Provide the [x, y] coordinate of the cell's center where the given text is located.  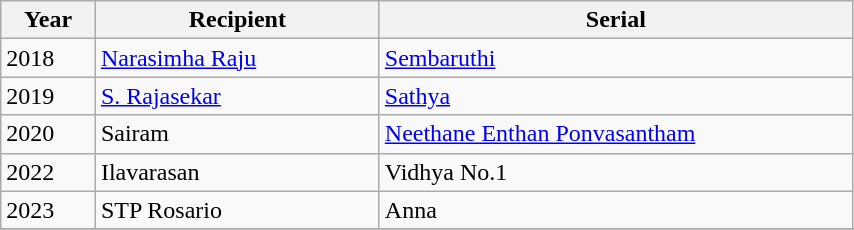
Neethane Enthan Ponvasantham [616, 134]
Sembaruthi [616, 58]
2020 [48, 134]
Sathya [616, 96]
Ilavarasan [237, 172]
2022 [48, 172]
Vidhya No.1 [616, 172]
2019 [48, 96]
Recipient [237, 20]
Serial [616, 20]
STP Rosario [237, 210]
Sairam [237, 134]
2023 [48, 210]
2018 [48, 58]
Year [48, 20]
Narasimha Raju [237, 58]
Anna [616, 210]
S. Rajasekar [237, 96]
